Locate the cell with the specified text and output its (x, y) center coordinate. 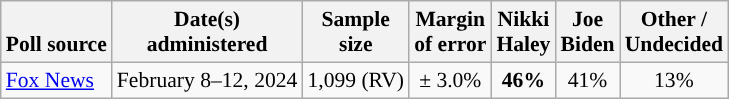
February 8–12, 2024 (208, 80)
46% (523, 80)
41% (587, 80)
Samplesize (356, 32)
Marginof error (450, 32)
± 3.0% (450, 80)
Date(s)administered (208, 32)
Poll source (56, 32)
NikkiHaley (523, 32)
Fox News (56, 80)
JoeBiden (587, 32)
Other /Undecided (674, 32)
1,099 (RV) (356, 80)
13% (674, 80)
